For the text-containing cell, return its midpoint in (X, Y) coordinate format. 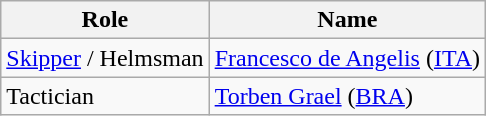
Skipper / Helmsman (105, 58)
Role (105, 20)
Name (347, 20)
Torben Grael (BRA) (347, 96)
Tactician (105, 96)
Francesco de Angelis (ITA) (347, 58)
